Locate the cell with the specified text and output its (X, Y) center coordinate. 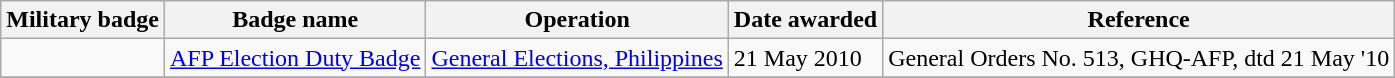
Operation (577, 20)
General Elections, Philippines (577, 58)
General Orders No. 513, GHQ-AFP, dtd 21 May '10 (1139, 58)
AFP Election Duty Badge (294, 58)
Reference (1139, 20)
21 May 2010 (805, 58)
Badge name (294, 20)
Military badge (83, 20)
Date awarded (805, 20)
